From the cell containing the given text, extract its center point as (x, y) coordinate. 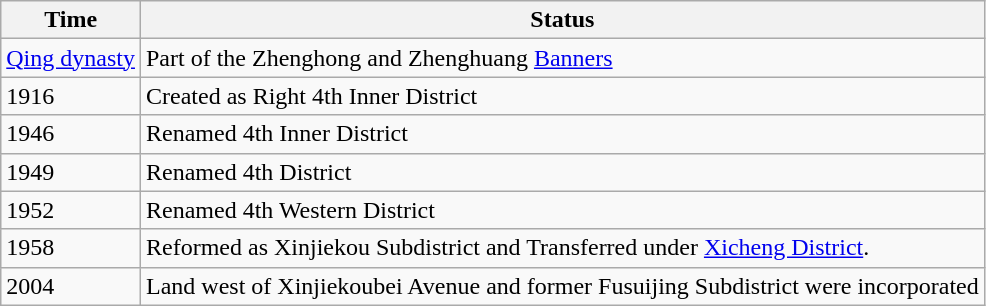
Part of the Zhenghong and Zhenghuang Banners (562, 58)
1952 (71, 210)
Time (71, 20)
2004 (71, 286)
Created as Right 4th Inner District (562, 96)
Reformed as Xinjiekou Subdistrict and Transferred under Xicheng District. (562, 248)
Land west of Xinjiekoubei Avenue and former Fusuijing Subdistrict were incorporated (562, 286)
1916 (71, 96)
Renamed 4th District (562, 172)
Renamed 4th Inner District (562, 134)
1958 (71, 248)
Renamed 4th Western District (562, 210)
Qing dynasty (71, 58)
Status (562, 20)
1946 (71, 134)
1949 (71, 172)
